Locate the cell with the specified text and output its (X, Y) center coordinate. 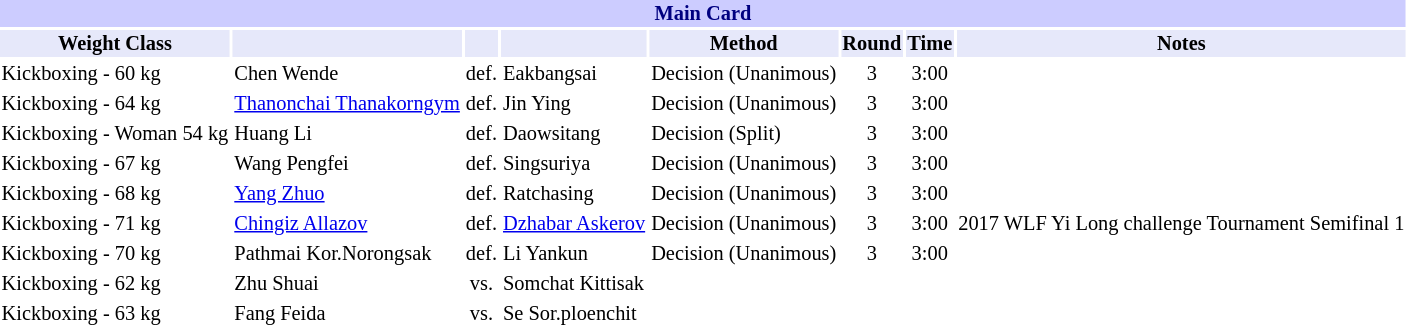
Chingiz Allazov (348, 224)
Notes (1182, 44)
Time (930, 44)
Daowsitang (574, 134)
Round (872, 44)
Method (744, 44)
Kickboxing - 60 kg (115, 74)
Jin Ying (574, 104)
Weight Class (115, 44)
Main Card (703, 14)
Eakbangsai (574, 74)
Li Yankun (574, 254)
Kickboxing - 71 kg (115, 224)
Yang Zhuo (348, 194)
Pathmai Kor.Norongsak (348, 254)
Zhu Shuai (348, 284)
Huang Li (348, 134)
Kickboxing - 70 kg (115, 254)
2017 WLF Yi Long challenge Tournament Semifinal 1 (1182, 224)
Chen Wende (348, 74)
Kickboxing - 62 kg (115, 284)
vs. (481, 284)
Dzhabar Askerov (574, 224)
Singsuriya (574, 164)
Ratchasing (574, 194)
Wang Pengfei (348, 164)
Kickboxing - 64 kg (115, 104)
Kickboxing - Woman 54 kg (115, 134)
Somchat Kittisak (574, 284)
Thanonchai Thanakorngym (348, 104)
Kickboxing - 68 kg (115, 194)
Decision (Split) (744, 134)
Kickboxing - 67 kg (115, 164)
